Identify which cell holds the provided text, then report its [x, y] central coordinate. 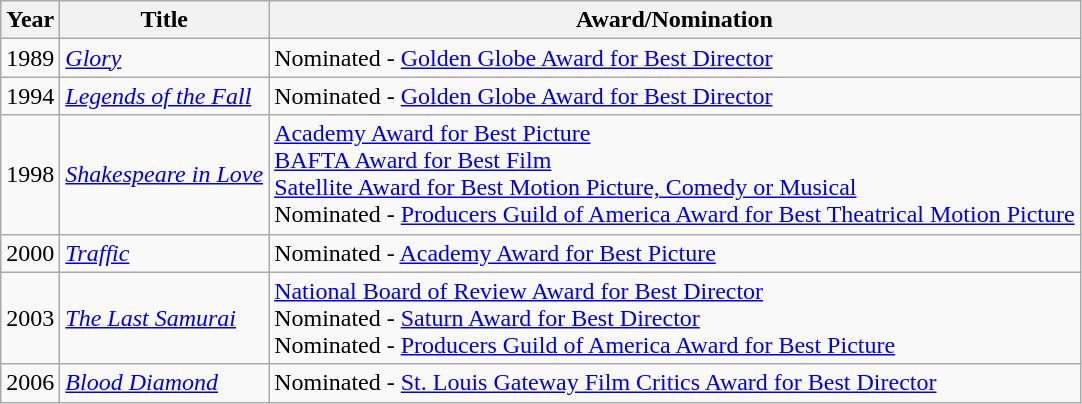
2000 [30, 253]
Nominated - Academy Award for Best Picture [675, 253]
1998 [30, 174]
Blood Diamond [164, 383]
2003 [30, 318]
Title [164, 20]
The Last Samurai [164, 318]
2006 [30, 383]
1994 [30, 96]
Glory [164, 58]
Traffic [164, 253]
1989 [30, 58]
Shakespeare in Love [164, 174]
Legends of the Fall [164, 96]
Nominated - St. Louis Gateway Film Critics Award for Best Director [675, 383]
Award/Nomination [675, 20]
Year [30, 20]
